Locate the cell with the specified text and output its (x, y) center coordinate. 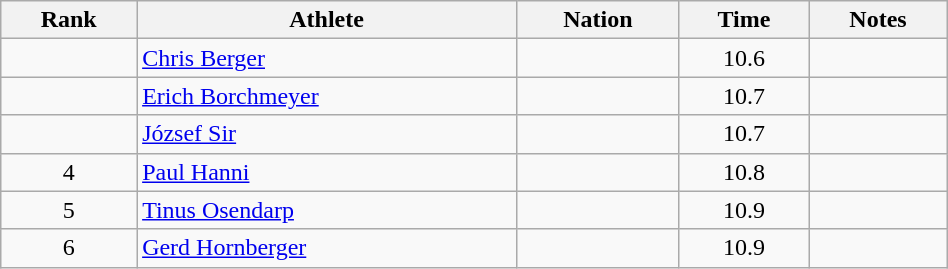
5 (69, 210)
6 (69, 248)
10.8 (744, 172)
Chris Berger (327, 58)
Tinus Osendarp (327, 210)
Rank (69, 20)
Paul Hanni (327, 172)
Time (744, 20)
4 (69, 172)
10.6 (744, 58)
Gerd Hornberger (327, 248)
Notes (878, 20)
Erich Borchmeyer (327, 96)
Nation (598, 20)
József Sir (327, 134)
Athlete (327, 20)
